Scan for the cell matching the given text and deliver its (X, Y) coordinate at center. 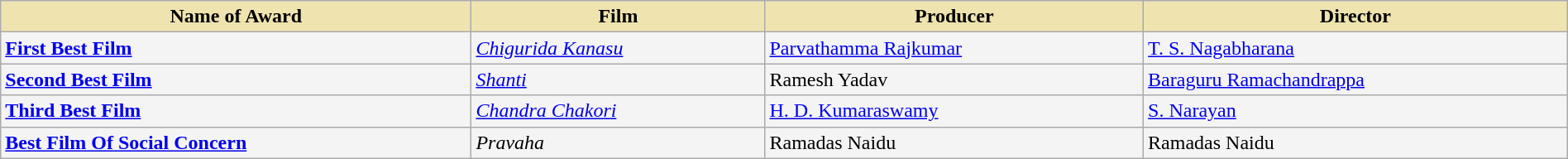
Film (619, 17)
Chigurida Kanasu (619, 48)
Third Best Film (237, 111)
Shanti (619, 79)
First Best Film (237, 48)
Ramesh Yadav (954, 79)
Director (1356, 17)
Producer (954, 17)
Parvathamma Rajkumar (954, 48)
Name of Award (237, 17)
T. S. Nagabharana (1356, 48)
Best Film Of Social Concern (237, 142)
Baraguru Ramachandrappa (1356, 79)
Chandra Chakori (619, 111)
Pravaha (619, 142)
S. Narayan (1356, 111)
Second Best Film (237, 79)
H. D. Kumaraswamy (954, 111)
